For the text-containing cell, return its midpoint in (x, y) coordinate format. 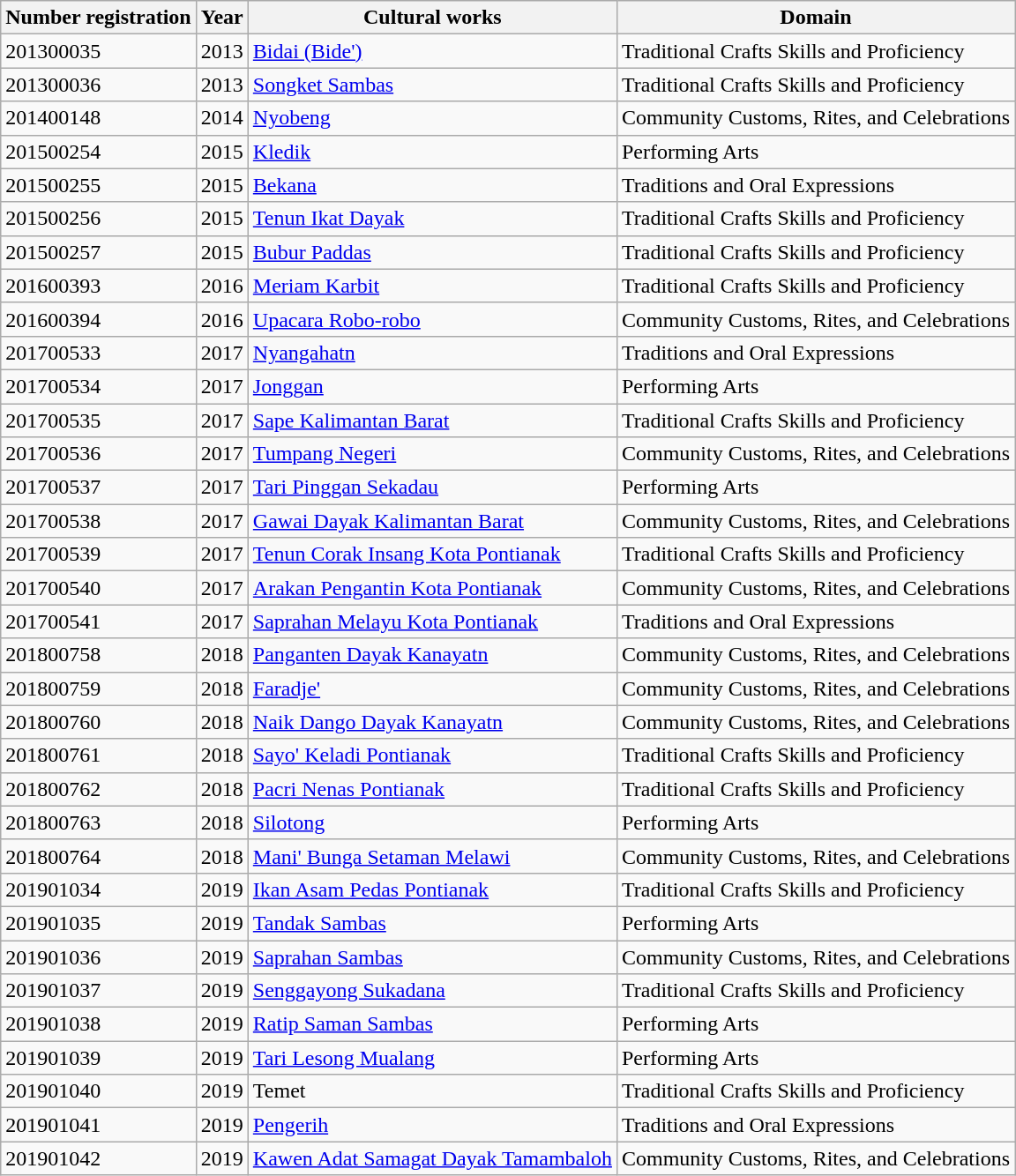
Naik Dango Dayak Kanayatn (432, 722)
Tari Pinggan Sekadau (432, 488)
Number registration (99, 18)
Gawai Dayak Kalimantan Barat (432, 521)
201700540 (99, 588)
201800764 (99, 856)
201800762 (99, 789)
Temet (432, 1091)
Kawen Adat Samagat Dayak Tamambaloh (432, 1158)
201600393 (99, 286)
201700533 (99, 353)
201700534 (99, 386)
Mani' Bunga Setaman Melawi (432, 856)
Ikan Asam Pedas Pontianak (432, 889)
Kledik (432, 152)
201800761 (99, 755)
Songket Sambas (432, 85)
201700539 (99, 555)
201901042 (99, 1158)
201600394 (99, 319)
Faradje' (432, 688)
201901035 (99, 923)
201500256 (99, 219)
Upacara Robo-robo (432, 319)
201901041 (99, 1125)
Cultural works (432, 18)
201800758 (99, 655)
Sape Kalimantan Barat (432, 421)
Pengerih (432, 1125)
Tumpang Negeri (432, 454)
Senggayong Sukadana (432, 991)
201901034 (99, 889)
201700535 (99, 421)
Saprahan Melayu Kota Pontianak (432, 621)
201500254 (99, 152)
Year (222, 18)
201800763 (99, 822)
201700538 (99, 521)
Ratip Saman Sambas (432, 1024)
201901037 (99, 991)
201700537 (99, 488)
201901036 (99, 956)
Domain (815, 18)
Bekana (432, 185)
201901038 (99, 1024)
201300035 (99, 51)
Bidai (Bide') (432, 51)
201700536 (99, 454)
201901039 (99, 1058)
201901040 (99, 1091)
Nyobeng (432, 118)
Nyangahatn (432, 353)
201400148 (99, 118)
Tandak Sambas (432, 923)
Tari Lesong Mualang (432, 1058)
Meriam Karbit (432, 286)
Saprahan Sambas (432, 956)
201700541 (99, 621)
Silotong (432, 822)
201500257 (99, 252)
Jonggan (432, 386)
Panganten Dayak Kanayatn (432, 655)
Pacri Nenas Pontianak (432, 789)
2014 (222, 118)
Sayo' Keladi Pontianak (432, 755)
201500255 (99, 185)
201300036 (99, 85)
201800760 (99, 722)
Tenun Corak Insang Kota Pontianak (432, 555)
201800759 (99, 688)
Arakan Pengantin Kota Pontianak (432, 588)
Tenun Ikat Dayak (432, 219)
Bubur Paddas (432, 252)
